Scan for the cell matching the given text and deliver its [x, y] coordinate at center. 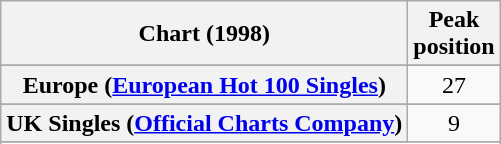
Chart (1998) [204, 34]
Europe (European Hot 100 Singles) [204, 85]
27 [454, 85]
Peakposition [454, 34]
9 [454, 123]
UK Singles (Official Charts Company) [204, 123]
